Pinpoint the cell where the given text exists, returning its (X, Y) midpoint coordinate. 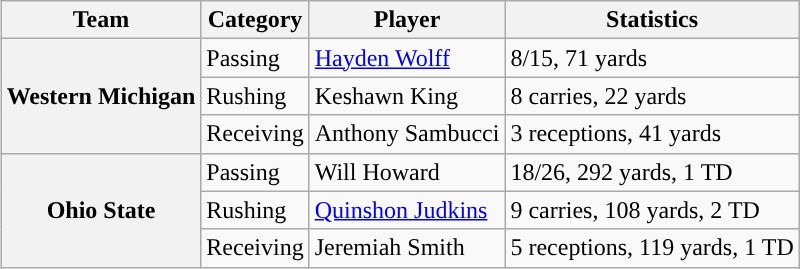
8/15, 71 yards (652, 58)
Jeremiah Smith (407, 248)
Player (407, 20)
9 carries, 108 yards, 2 TD (652, 210)
Ohio State (101, 210)
5 receptions, 119 yards, 1 TD (652, 248)
Quinshon Judkins (407, 210)
Hayden Wolff (407, 58)
Statistics (652, 20)
Category (255, 20)
3 receptions, 41 yards (652, 134)
Keshawn King (407, 96)
18/26, 292 yards, 1 TD (652, 172)
Anthony Sambucci (407, 134)
Team (101, 20)
Will Howard (407, 172)
Western Michigan (101, 96)
8 carries, 22 yards (652, 96)
